Identify which cell holds the provided text, then report its [x, y] central coordinate. 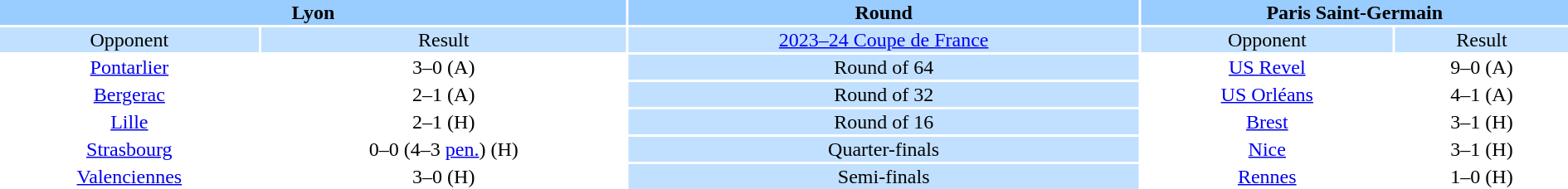
Round of 16 [884, 122]
Paris Saint-Germain [1355, 12]
Bergerac [129, 94]
Round [884, 12]
Lille [129, 122]
2–1 (H) [444, 122]
Rennes [1268, 177]
Semi-finals [884, 177]
4–1 (A) [1482, 94]
3–0 (A) [444, 67]
2023–24 Coupe de France [884, 40]
1–0 (H) [1482, 177]
US Revel [1268, 67]
Round of 64 [884, 67]
Lyon [314, 12]
Pontarlier [129, 67]
Round of 32 [884, 94]
3–0 (H) [444, 177]
Valenciennes [129, 177]
Brest [1268, 122]
0–0 (4–3 pen.) (H) [444, 149]
9–0 (A) [1482, 67]
2–1 (A) [444, 94]
Quarter-finals [884, 149]
US Orléans [1268, 94]
Strasbourg [129, 149]
Nice [1268, 149]
